Pinpoint the cell where the given text exists, returning its [x, y] midpoint coordinate. 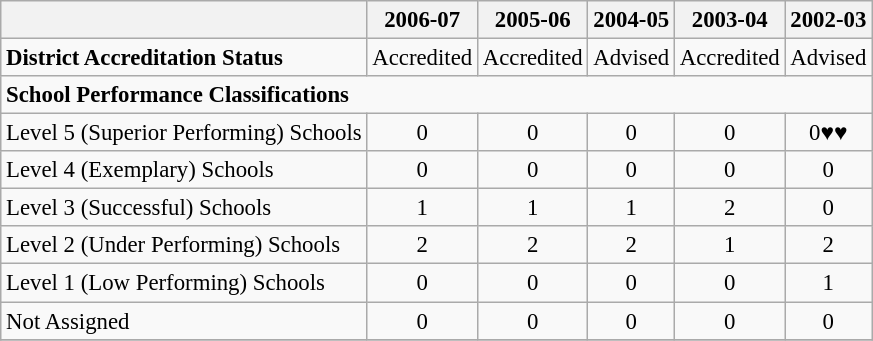
District Accreditation Status [184, 58]
Level 1 (Low Performing) Schools [184, 283]
2005-06 [532, 20]
School Performance Classifications [436, 95]
Level 2 (Under Performing) Schools [184, 245]
Not Assigned [184, 321]
0♥♥ [828, 133]
2002-03 [828, 20]
Level 4 (Exemplary) Schools [184, 170]
2003-04 [730, 20]
2004-05 [632, 20]
Level 5 (Superior Performing) Schools [184, 133]
Level 3 (Successful) Schools [184, 208]
2006-07 [422, 20]
